For the text-containing cell, return its midpoint in (x, y) coordinate format. 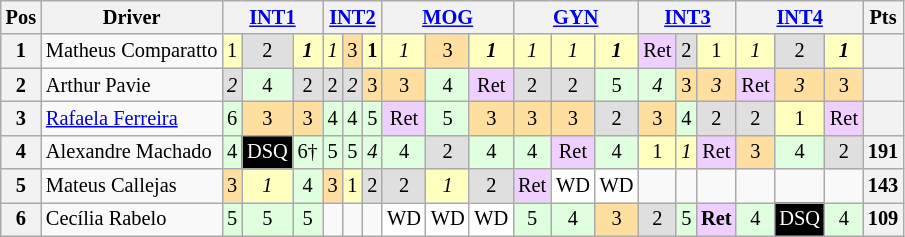
191 (883, 152)
Rafaela Ferreira (132, 118)
6† (308, 152)
GYN (576, 17)
Cecília Rabelo (132, 219)
INT1 (272, 17)
MOG (448, 17)
Matheus Comparatto (132, 51)
Driver (132, 17)
Pos (21, 17)
INT2 (353, 17)
Pts (883, 17)
143 (883, 186)
Alexandre Machado (132, 152)
INT3 (687, 17)
Arthur Pavie (132, 85)
Mateus Callejas (132, 186)
INT4 (799, 17)
109 (883, 219)
